Locate the cell with the specified text and output its (X, Y) center coordinate. 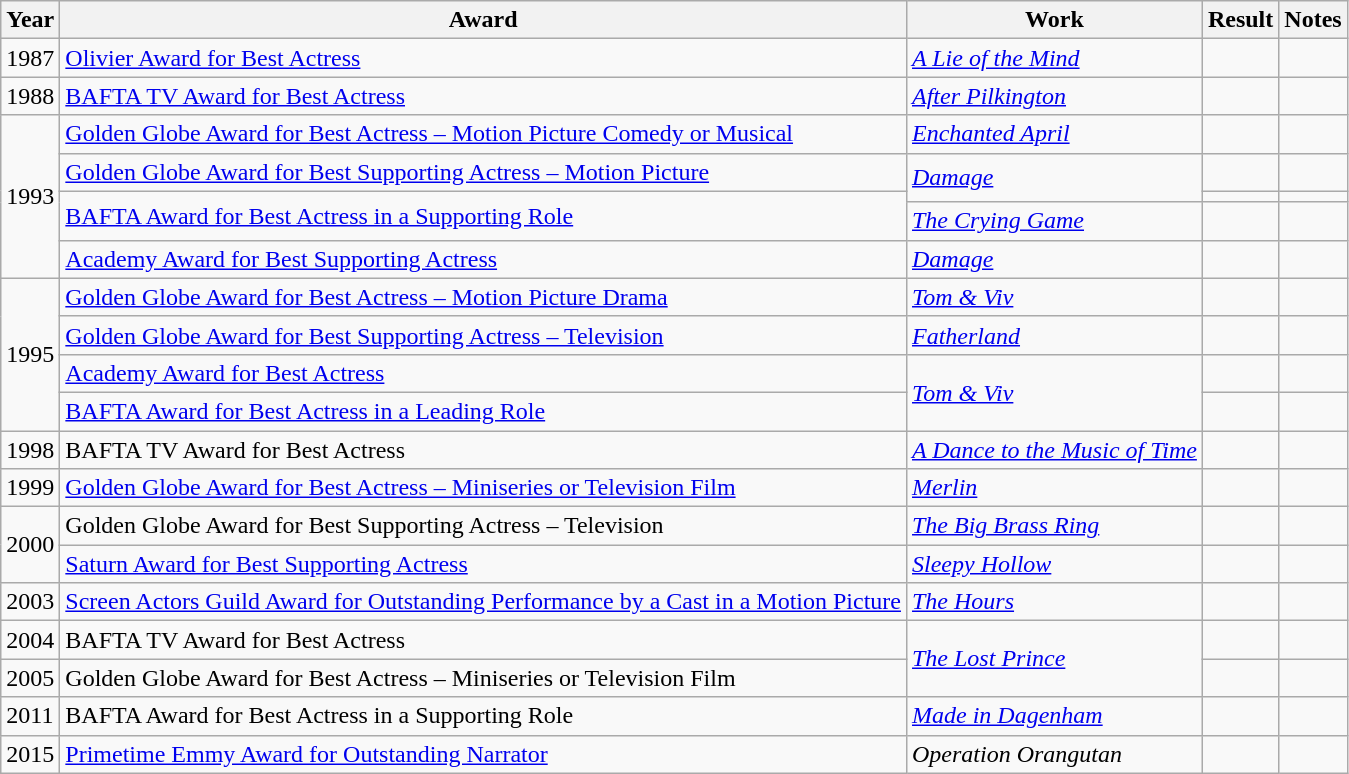
2011 (30, 716)
Year (30, 20)
Enchanted April (1054, 134)
Academy Award for Best Actress (484, 373)
1995 (30, 354)
1988 (30, 96)
The Crying Game (1054, 221)
Saturn Award for Best Supporting Actress (484, 564)
A Lie of the Mind (1054, 58)
Notes (1313, 20)
BAFTA Award for Best Actress in a Leading Role (484, 411)
Operation Orangutan (1054, 754)
Work (1054, 20)
The Hours (1054, 602)
Award (484, 20)
Olivier Award for Best Actress (484, 58)
After Pilkington (1054, 96)
2005 (30, 678)
Fatherland (1054, 335)
A Dance to the Music of Time (1054, 449)
Golden Globe Award for Best Actress – Motion Picture Comedy or Musical (484, 134)
1998 (30, 449)
2003 (30, 602)
Golden Globe Award for Best Supporting Actress – Motion Picture (484, 172)
The Big Brass Ring (1054, 526)
Merlin (1054, 488)
Screen Actors Guild Award for Outstanding Performance by a Cast in a Motion Picture (484, 602)
Made in Dagenham (1054, 716)
2015 (30, 754)
The Lost Prince (1054, 659)
1999 (30, 488)
1987 (30, 58)
2000 (30, 545)
Result (1240, 20)
1993 (30, 196)
2004 (30, 640)
Sleepy Hollow (1054, 564)
Academy Award for Best Supporting Actress (484, 259)
Golden Globe Award for Best Actress – Motion Picture Drama (484, 297)
Primetime Emmy Award for Outstanding Narrator (484, 754)
